Pinpoint the cell where the given text exists, returning its [X, Y] midpoint coordinate. 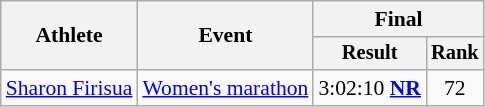
Sharon Firisua [70, 88]
Result [370, 54]
72 [455, 88]
Event [225, 36]
Athlete [70, 36]
3:02:10 NR [370, 88]
Rank [455, 54]
Final [398, 19]
Women's marathon [225, 88]
